Locate the cell with the specified text and output its (x, y) center coordinate. 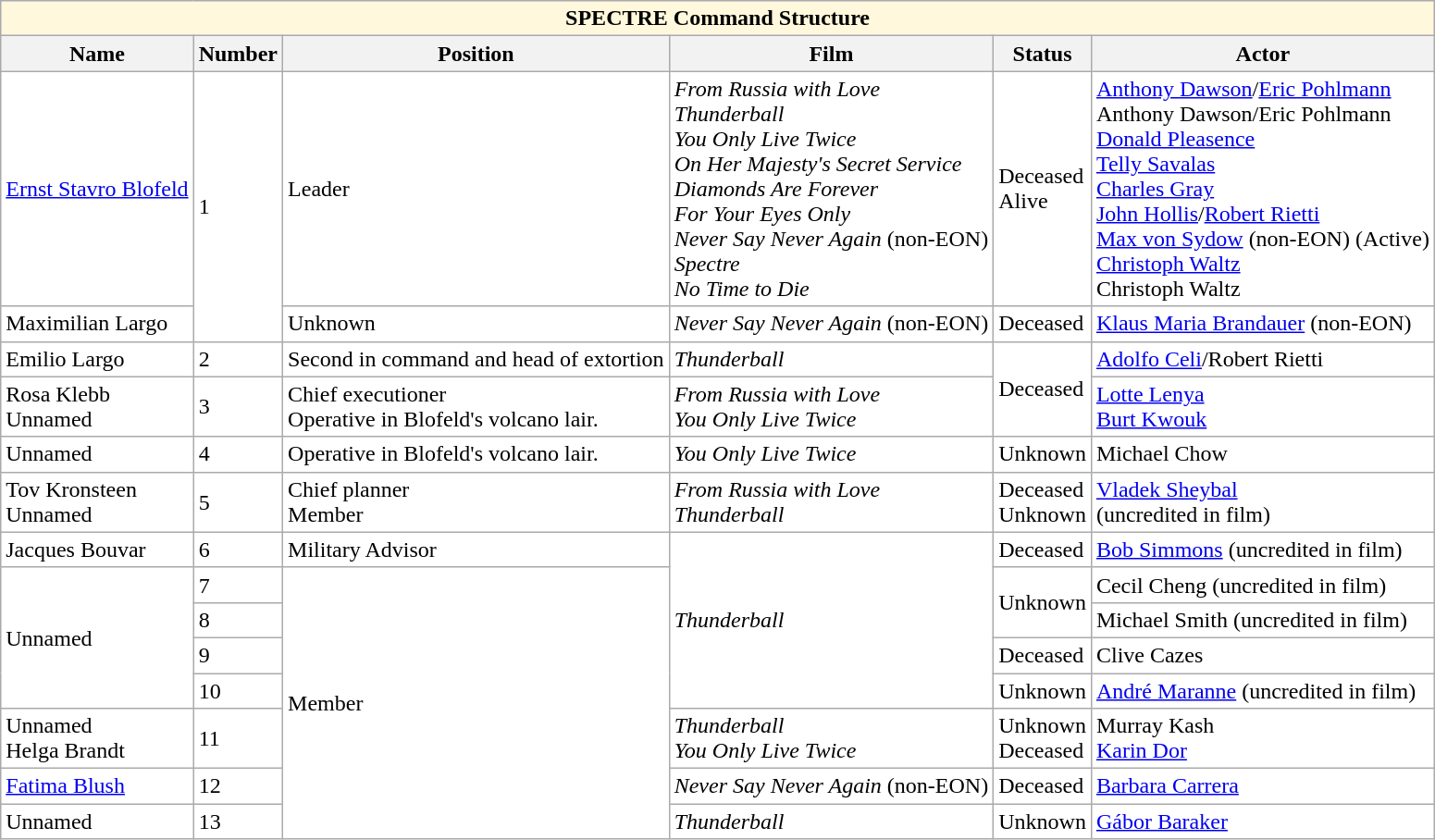
Actor (1262, 54)
Vladek Sheybal (uncredited in film) (1262, 501)
5 (238, 501)
From Russia with Love Thunderball (831, 501)
Status (1043, 54)
Rosa Klebb Unnamed (97, 407)
Michael Chow (1262, 454)
Number (238, 54)
Military Advisor (476, 550)
Jacques Bouvar (97, 550)
Deceased Unknown (1043, 501)
Second in command and head of extortion (476, 359)
12 (238, 786)
4 (238, 454)
13 (238, 821)
SPECTRE Command Structure (718, 19)
Ernst Stavro Blofeld (97, 189)
6 (238, 550)
Murray KashKarin Dor (1262, 738)
Fatima Blush (97, 786)
Bob Simmons (uncredited in film) (1262, 550)
Maximilian Largo (97, 324)
Gábor Baraker (1262, 821)
From Russia with Love You Only Live Twice (831, 407)
Member (476, 703)
Operative in Blofeld's volcano lair. (476, 454)
Position (476, 54)
You Only Live Twice (831, 454)
Adolfo Celi/Robert Rietti (1262, 359)
Barbara Carrera (1262, 786)
9 (238, 655)
Film (831, 54)
Name (97, 54)
2 (238, 359)
Emilio Largo (97, 359)
UnknownDeceased (1043, 738)
Michael Smith (uncredited in film) (1262, 620)
Leader (476, 189)
UnnamedHelga Brandt (97, 738)
ThunderballYou Only Live Twice (831, 738)
Clive Cazes (1262, 655)
Cecil Cheng (uncredited in film) (1262, 585)
Lotte Lenya Burt Kwouk (1262, 407)
7 (238, 585)
Klaus Maria Brandauer (non-EON) (1262, 324)
10 (238, 691)
Tov Kronsteen Unnamed (97, 501)
Chief executioner Operative in Blofeld's volcano lair. (476, 407)
Chief planner Member (476, 501)
8 (238, 620)
11 (238, 738)
1 (238, 206)
DeceasedAlive (1043, 189)
3 (238, 407)
André Maranne (uncredited in film) (1262, 691)
